Return the (X, Y) coordinate for the center point of the cell that contains the specified text.  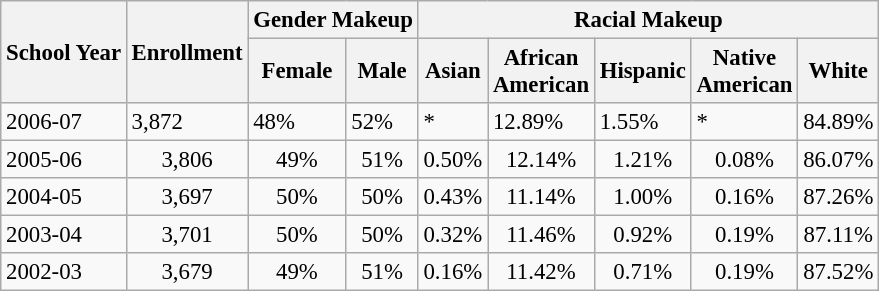
Asian (452, 72)
3,697 (187, 197)
3,872 (187, 122)
0.32% (452, 235)
11.46% (542, 235)
87.11% (838, 235)
Female (297, 72)
3,806 (187, 160)
1.21% (642, 160)
12.14% (542, 160)
Enrollment (187, 52)
Native American (744, 72)
African American (542, 72)
White (838, 72)
Hispanic (642, 72)
0.50% (452, 160)
0.16% (744, 197)
1.55% (642, 122)
51% (382, 160)
86.07% (838, 160)
Racial Makeup (648, 20)
3,701 (187, 235)
2003-04 (64, 235)
2005-06 (64, 160)
87.26% (838, 197)
1.00% (642, 197)
School Year (64, 52)
2004-05 (64, 197)
84.89% (838, 122)
0.43% (452, 197)
49% (297, 160)
0.92% (642, 235)
Male (382, 72)
0.19% (744, 235)
0.08% (744, 160)
Gender Makeup (333, 20)
12.89% (542, 122)
52% (382, 122)
48% (297, 122)
11.14% (542, 197)
2006-07 (64, 122)
